Find where the given text appears and provide that cell's center as [x, y] coordinate. 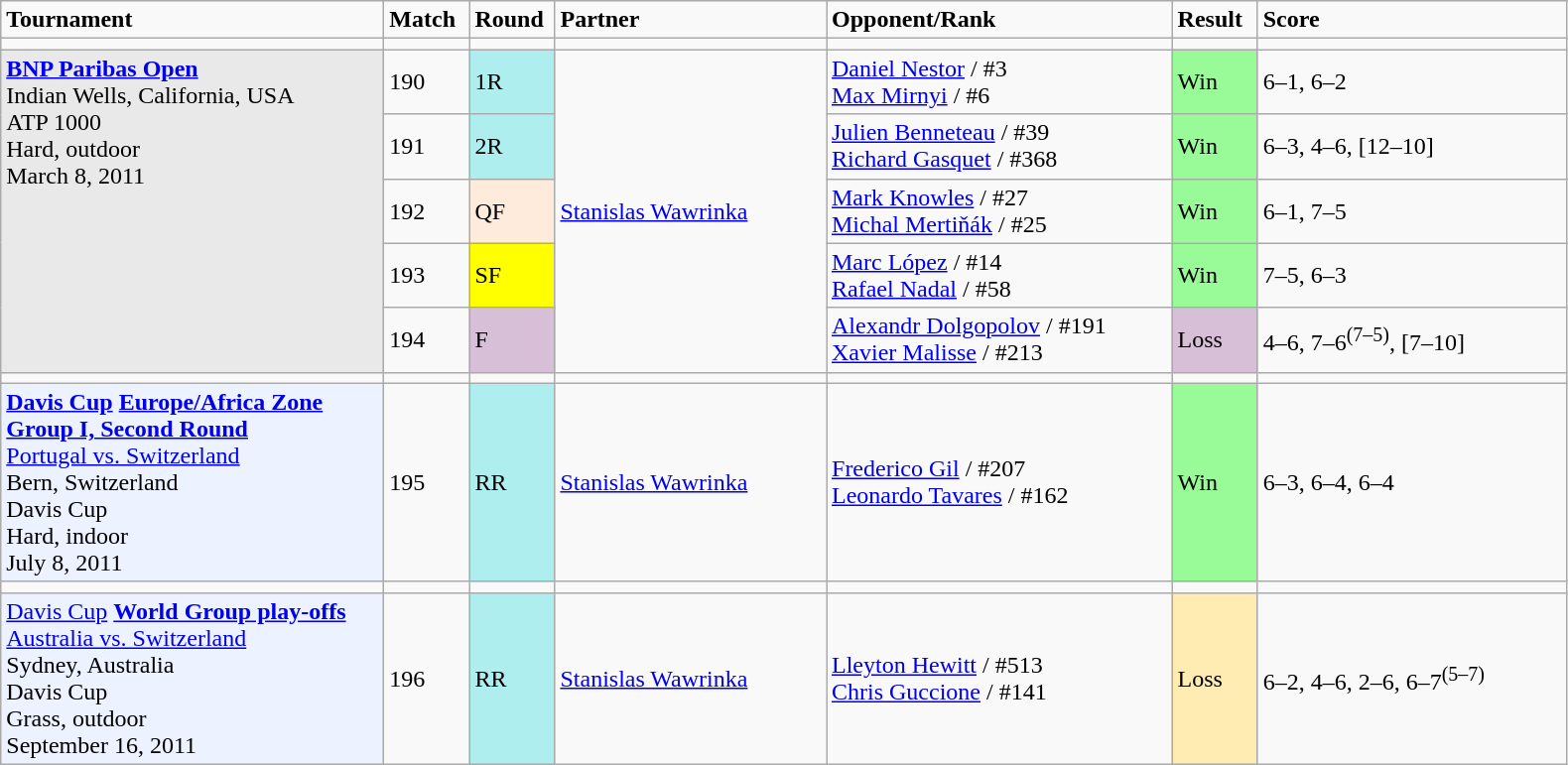
Julien Benneteau / #39 Richard Gasquet / #368 [998, 147]
194 [427, 339]
195 [427, 482]
Round [512, 20]
190 [427, 81]
Marc López / #14 Rafael Nadal / #58 [998, 276]
2R [512, 147]
192 [427, 210]
Partner [691, 20]
Tournament [193, 20]
Davis Cup World Group play-offs Australia vs. Switzerland Sydney, Australia Davis Cup Grass, outdoor September 16, 2011 [193, 679]
4–6, 7–6(7–5), [7–10] [1411, 339]
6–1, 7–5 [1411, 210]
Daniel Nestor / #3 Max Mirnyi / #6 [998, 81]
QF [512, 210]
6–2, 4–6, 2–6, 6–7(5–7) [1411, 679]
Davis Cup Europe/Africa Zone Group I, Second Round Portugal vs. Switzerland Bern, Switzerland Davis Cup Hard, indoor July 8, 2011 [193, 482]
Frederico Gil / #207 Leonardo Tavares / #162 [998, 482]
6–1, 6–2 [1411, 81]
196 [427, 679]
1R [512, 81]
Opponent/Rank [998, 20]
Mark Knowles / #27 Michal Mertiňák / #25 [998, 210]
F [512, 339]
7–5, 6–3 [1411, 276]
Result [1215, 20]
Lleyton Hewitt / #513 Chris Guccione / #141 [998, 679]
6–3, 6–4, 6–4 [1411, 482]
6–3, 4–6, [12–10] [1411, 147]
Match [427, 20]
Alexandr Dolgopolov / #191 Xavier Malisse / #213 [998, 339]
SF [512, 276]
BNP Paribas Open Indian Wells, California, USA ATP 1000 Hard, outdoor March 8, 2011 [193, 210]
191 [427, 147]
193 [427, 276]
Score [1411, 20]
